Search for the cell housing the specified text and yield its [X, Y] center coordinate. 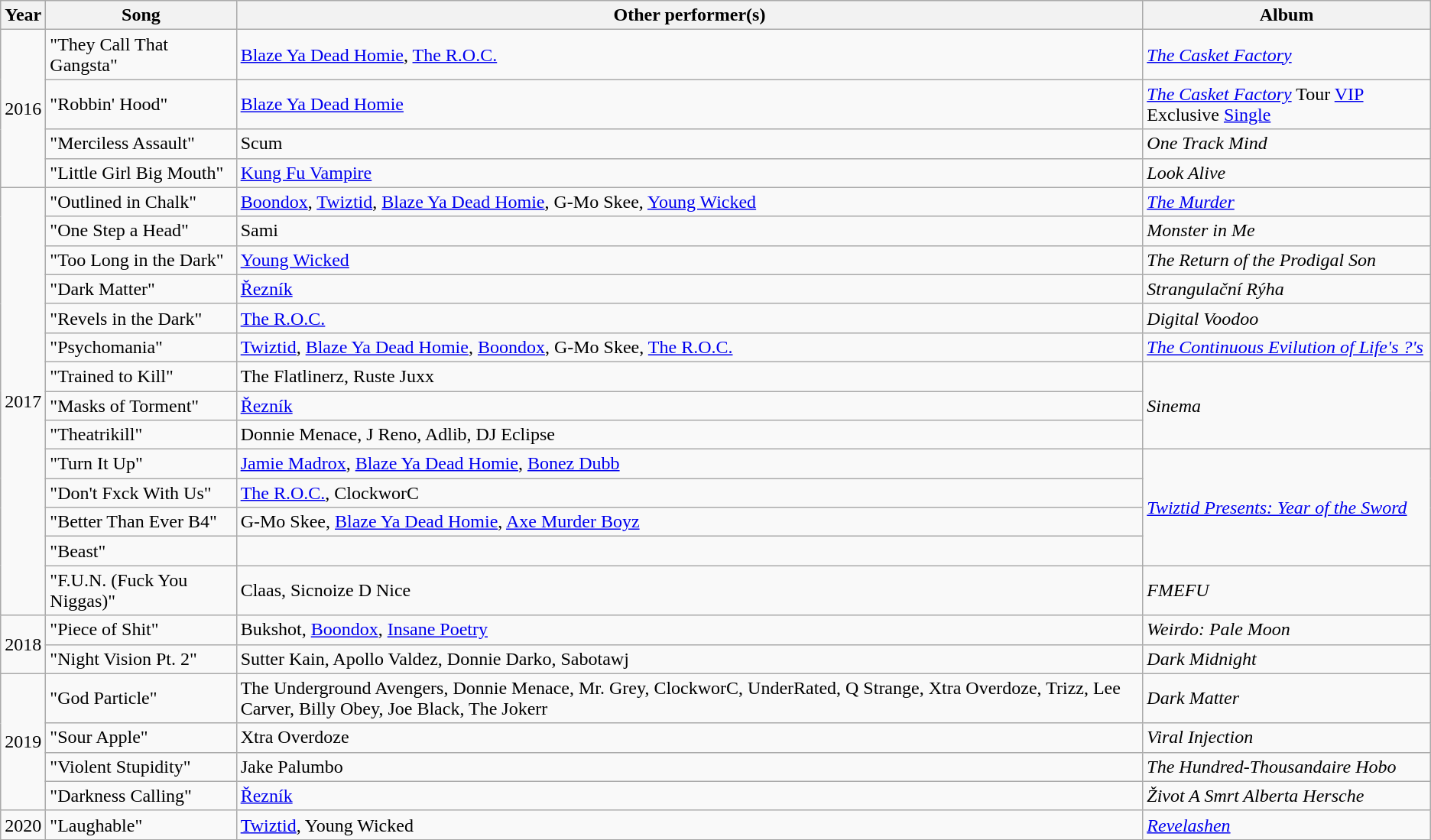
Blaze Ya Dead Homie [690, 104]
Song [141, 15]
Boondox, Twiztid, Blaze Ya Dead Homie, G-Mo Skee, Young Wicked [690, 202]
Look Alive [1287, 173]
"One Step a Head" [141, 231]
2020 [23, 825]
"F.U.N. (Fuck You Niggas)" [141, 590]
Blaze Ya Dead Homie, The R.O.C. [690, 55]
"Little Girl Big Mouth" [141, 173]
Bukshot, Boondox, Insane Poetry [690, 630]
"Laughable" [141, 825]
"Piece of Shit" [141, 630]
Weirdo: Pale Moon [1287, 630]
Xtra Overdoze [690, 738]
"Dark Matter" [141, 289]
Twiztid, Blaze Ya Dead Homie, Boondox, G-Mo Skee, The R.O.C. [690, 347]
The Hundred-Thousandaire Hobo [1287, 767]
"Theatrikill" [141, 435]
One Track Mind [1287, 144]
"Sour Apple" [141, 738]
The Flatlinerz, Ruste Juxx [690, 376]
"Psychomania" [141, 347]
"Masks of Torment" [141, 406]
Digital Voodoo [1287, 318]
Monster in Me [1287, 231]
Year [23, 15]
"Too Long in the Dark" [141, 260]
Život A Smrt Alberta Hersche [1287, 796]
"Revels in the Dark" [141, 318]
Donnie Menace, J Reno, Adlib, DJ Eclipse [690, 435]
Sami [690, 231]
The Casket Factory Tour VIP Exclusive Single [1287, 104]
Strangulační Rýha [1287, 289]
Album [1287, 15]
The Continuous Evilution of Life's ?'s [1287, 347]
2016 [23, 109]
The R.O.C., ClockworC [690, 493]
The Casket Factory [1287, 55]
"Turn It Up" [141, 464]
2018 [23, 644]
Sinema [1287, 405]
"They Call That Gangsta" [141, 55]
"Night Vision Pt. 2" [141, 659]
The R.O.C. [690, 318]
Jamie Madrox, Blaze Ya Dead Homie, Bonez Dubb [690, 464]
The Return of the Prodigal Son [1287, 260]
2017 [23, 401]
"Better Than Ever B4" [141, 522]
"Robbin' Hood" [141, 104]
Kung Fu Vampire [690, 173]
Scum [690, 144]
Dark Matter [1287, 699]
"Trained to Kill" [141, 376]
Jake Palumbo [690, 767]
"God Particle" [141, 699]
2019 [23, 741]
FMEFU [1287, 590]
G-Mo Skee, Blaze Ya Dead Homie, Axe Murder Boyz [690, 522]
Other performer(s) [690, 15]
"Beast" [141, 551]
Dark Midnight [1287, 659]
Young Wicked [690, 260]
The Murder [1287, 202]
Viral Injection [1287, 738]
Twiztid, Young Wicked [690, 825]
"Merciless Assault" [141, 144]
Claas, Sicnoize D Nice [690, 590]
Sutter Kain, Apollo Valdez, Donnie Darko, Sabotawj [690, 659]
"Violent Stupidity" [141, 767]
"Outlined in Chalk" [141, 202]
Twiztid Presents: Year of the Sword [1287, 508]
Revelashen [1287, 825]
"Don't Fxck With Us" [141, 493]
"Darkness Calling" [141, 796]
